For the text-containing cell, return its midpoint in [X, Y] coordinate format. 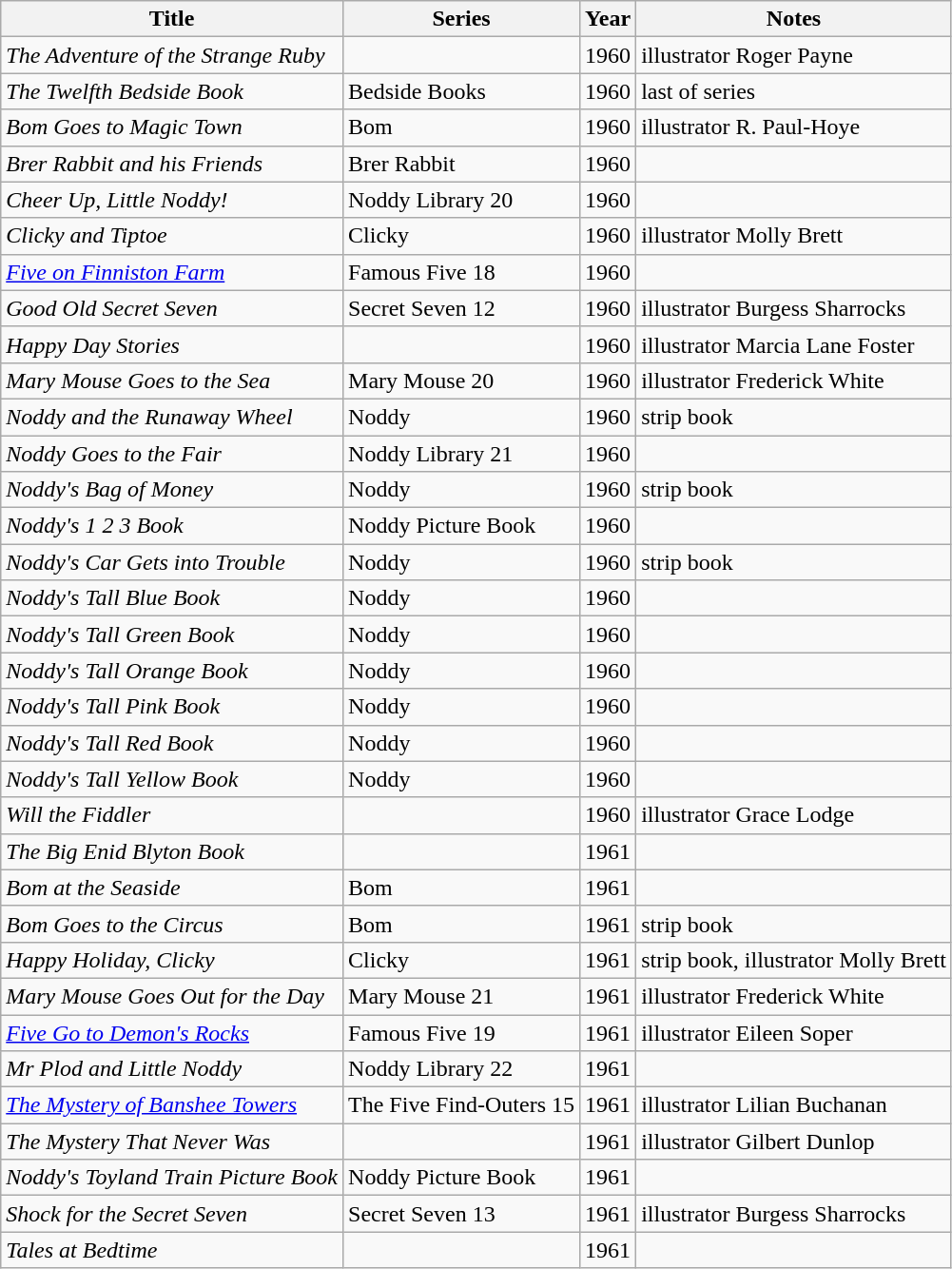
Noddy's Tall Green Book [172, 634]
Happy Day Stories [172, 344]
The Big Enid Blyton Book [172, 851]
Noddy's Tall Yellow Book [172, 779]
Bom Goes to the Circus [172, 924]
The Mystery That Never Was [172, 1142]
Will the Fiddler [172, 815]
Happy Holiday, Clicky [172, 960]
Series [462, 19]
Brer Rabbit [462, 164]
Noddy's Tall Blue Book [172, 598]
The Adventure of the Strange Ruby [172, 55]
Bom Goes to Magic Town [172, 127]
illustrator Molly Brett [794, 236]
The Five Find-Outers 15 [462, 1105]
Noddy's Car Gets into Trouble [172, 562]
Noddy Library 20 [462, 200]
The Twelfth Bedside Book [172, 91]
Brer Rabbit and his Friends [172, 164]
Secret Seven 12 [462, 308]
Five on Finniston Farm [172, 272]
Noddy Library 21 [462, 454]
Noddy's 1 2 3 Book [172, 526]
Noddy's Tall Orange Book [172, 671]
Five Go to Demon's Rocks [172, 1032]
Noddy's Bag of Money [172, 490]
Noddy's Tall Pink Book [172, 707]
strip book, illustrator Molly Brett [794, 960]
Secret Seven 13 [462, 1214]
Title [172, 19]
illustrator Lilian Buchanan [794, 1105]
Bedside Books [462, 91]
Tales at Bedtime [172, 1250]
The Mystery of Banshee Towers [172, 1105]
Good Old Secret Seven [172, 308]
Noddy Library 22 [462, 1069]
illustrator Grace Lodge [794, 815]
Mary Mouse Goes to the Sea [172, 381]
Shock for the Secret Seven [172, 1214]
Year [609, 19]
Noddy's Tall Red Book [172, 743]
Bom at the Seaside [172, 888]
illustrator Eileen Soper [794, 1032]
Noddy Goes to the Fair [172, 454]
Famous Five 18 [462, 272]
Mary Mouse 21 [462, 996]
Cheer Up, Little Noddy! [172, 200]
Mary Mouse 20 [462, 381]
last of series [794, 91]
Mary Mouse Goes Out for the Day [172, 996]
Notes [794, 19]
Famous Five 19 [462, 1032]
Noddy and the Runaway Wheel [172, 417]
illustrator Roger Payne [794, 55]
Mr Plod and Little Noddy [172, 1069]
illustrator R. Paul-Hoye [794, 127]
illustrator Gilbert Dunlop [794, 1142]
illustrator Marcia Lane Foster [794, 344]
Noddy's Toyland Train Picture Book [172, 1178]
Clicky and Tiptoe [172, 236]
